Detect which cell encompasses the target text, then output its (X, Y) center coordinate. 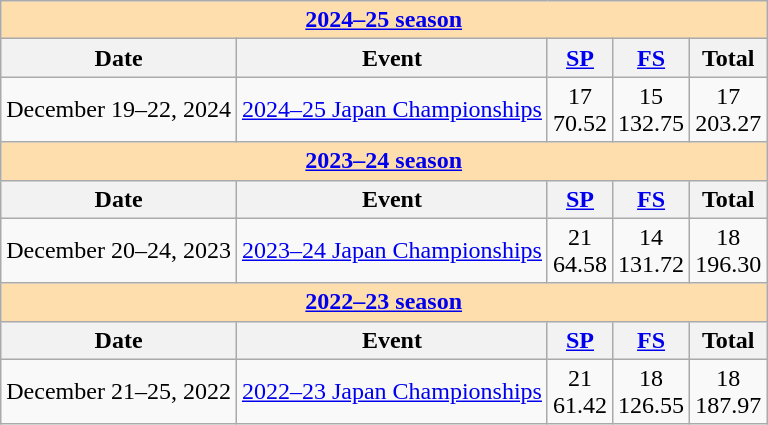
2023–24 season (384, 161)
2022–23 Japan Championships (392, 392)
17 70.52 (580, 110)
14 131.72 (652, 250)
2022–23 season (384, 302)
18 126.55 (652, 392)
2024–25 Japan Championships (392, 110)
17 203.27 (728, 110)
21 64.58 (580, 250)
2023–24 Japan Championships (392, 250)
December 21–25, 2022 (119, 392)
21 61.42 (580, 392)
December 19–22, 2024 (119, 110)
18 196.30 (728, 250)
15 132.75 (652, 110)
18 187.97 (728, 392)
December 20–24, 2023 (119, 250)
2024–25 season (384, 20)
